Capture the cell that displays the provided text and extract its [X, Y] central coordinate. 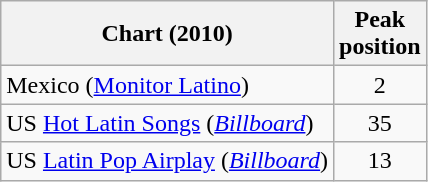
Peakposition [380, 34]
Chart (2010) [168, 34]
US Latin Pop Airplay (Billboard) [168, 161]
13 [380, 161]
Mexico (Monitor Latino) [168, 85]
2 [380, 85]
US Hot Latin Songs (Billboard) [168, 123]
35 [380, 123]
